Scan for the cell matching the given text and deliver its [X, Y] coordinate at center. 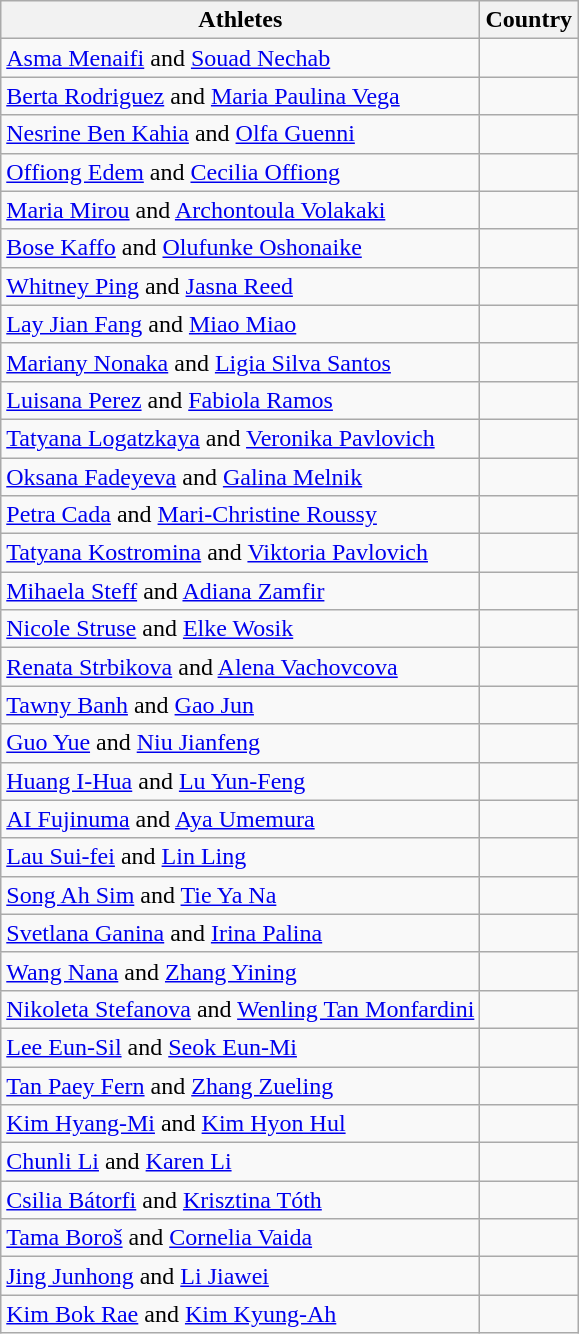
Tan Paey Fern and Zhang Zueling [240, 1085]
Asma Menaifi and Souad Nechab [240, 58]
AI Fujinuma and Aya Umemura [240, 819]
Chunli Li and Karen Li [240, 1162]
Guo Yue and Niu Jianfeng [240, 743]
Country [529, 20]
Nikoleta Stefanova and Wenling Tan Monfardini [240, 1009]
Lee Eun-Sil and Seok Eun-Mi [240, 1047]
Lay Jian Fang and Miao Miao [240, 324]
Maria Mirou and Archontoula Volakaki [240, 210]
Whitney Ping and Jasna Reed [240, 286]
Nesrine Ben Kahia and Olfa Guenni [240, 134]
Luisana Perez and Fabiola Ramos [240, 400]
Song Ah Sim and Tie Ya Na [240, 895]
Tama Boroš and Cornelia Vaida [240, 1238]
Athletes [240, 20]
Mihaela Steff and Adiana Zamfir [240, 591]
Svetlana Ganina and Irina Palina [240, 933]
Renata Strbikova and Alena Vachovcova [240, 667]
Wang Nana and Zhang Yining [240, 971]
Lau Sui-fei and Lin Ling [240, 857]
Kim Hyang-Mi and Kim Hyon Hul [240, 1124]
Kim Bok Rae and Kim Kyung-Ah [240, 1314]
Tatyana Kostromina and Viktoria Pavlovich [240, 553]
Offiong Edem and Cecilia Offiong [240, 172]
Tawny Banh and Gao Jun [240, 705]
Csilia Bátorfi and Krisztina Tóth [240, 1200]
Oksana Fadeyeva and Galina Melnik [240, 477]
Nicole Struse and Elke Wosik [240, 629]
Berta Rodriguez and Maria Paulina Vega [240, 96]
Petra Cada and Mari-Christine Roussy [240, 515]
Mariany Nonaka and Ligia Silva Santos [240, 362]
Huang I-Hua and Lu Yun-Feng [240, 781]
Bose Kaffo and Olufunke Oshonaike [240, 248]
Jing Junhong and Li Jiawei [240, 1276]
Tatyana Logatzkaya and Veronika Pavlovich [240, 438]
